Output the [X, Y] coordinate of the center of the cell containing the given text.  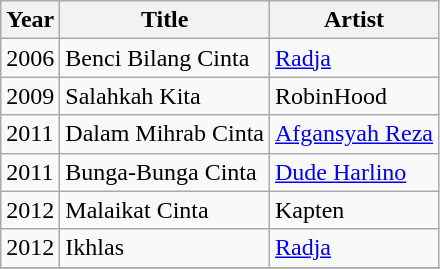
2006 [30, 58]
Bunga-Bunga Cinta [165, 172]
RobinHood [354, 96]
Dude Harlino [354, 172]
2009 [30, 96]
Salahkah Kita [165, 96]
Artist [354, 20]
Title [165, 20]
Ikhlas [165, 248]
Dalam Mihrab Cinta [165, 134]
Year [30, 20]
Afgansyah Reza [354, 134]
Benci Bilang Cinta [165, 58]
Malaikat Cinta [165, 210]
Kapten [354, 210]
